Capture the cell that displays the provided text and extract its [x, y] central coordinate. 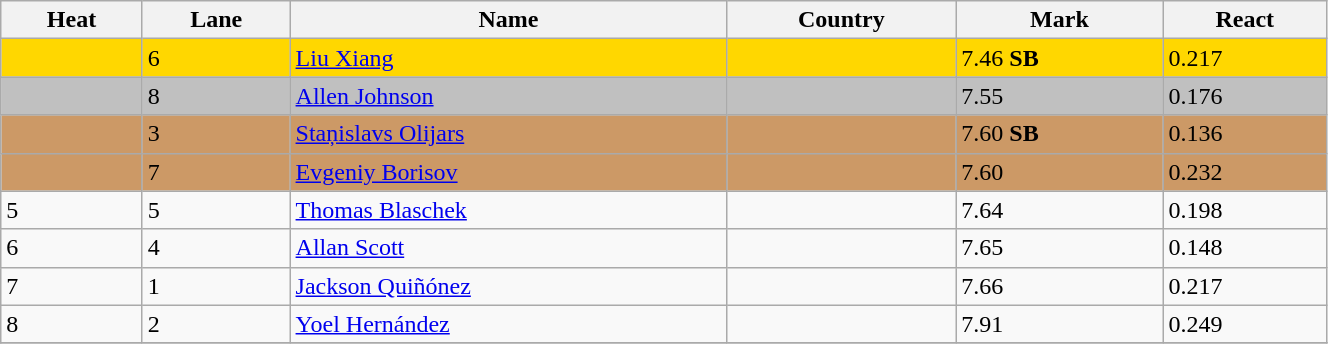
Staņislavs Olijars [508, 134]
7.91 [1060, 324]
Liu Xiang [508, 58]
2 [216, 324]
React [1244, 20]
Jackson Quiñónez [508, 286]
0.232 [1244, 172]
0.198 [1244, 210]
7.60 SB [1060, 134]
0.136 [1244, 134]
7.55 [1060, 96]
Mark [1060, 20]
4 [216, 248]
Allen Johnson [508, 96]
Evgeniy Borisov [508, 172]
Heat [72, 20]
3 [216, 134]
Thomas Blaschek [508, 210]
Lane [216, 20]
7.64 [1060, 210]
0.249 [1244, 324]
Yoel Hernández [508, 324]
0.148 [1244, 248]
7.46 SB [1060, 58]
7.66 [1060, 286]
Allan Scott [508, 248]
Country [842, 20]
Name [508, 20]
7.65 [1060, 248]
7.60 [1060, 172]
0.176 [1244, 96]
1 [216, 286]
